From the cell containing the given text, extract its center point as [X, Y] coordinate. 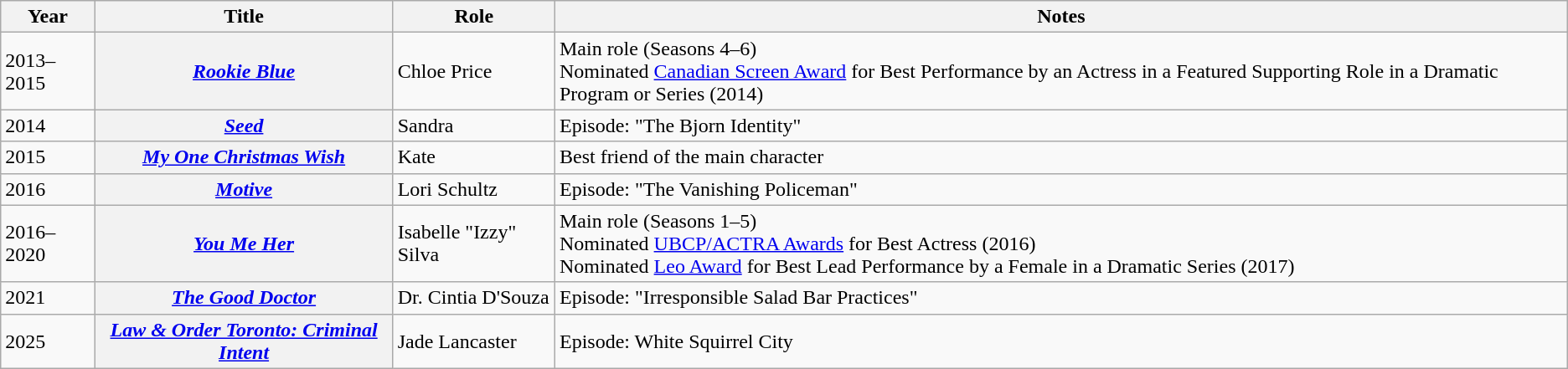
2015 [48, 157]
2016–2020 [48, 243]
2021 [48, 298]
Episode: White Squirrel City [1060, 341]
2016 [48, 189]
Year [48, 17]
Rookie Blue [244, 71]
Episode: "The Bjorn Identity" [1060, 126]
Law & Order Toronto: Criminal Intent [244, 341]
2025 [48, 341]
Motive [244, 189]
Role [474, 17]
2014 [48, 126]
You Me Her [244, 243]
My One Christmas Wish [244, 157]
Title [244, 17]
Lori Schultz [474, 189]
Isabelle "Izzy" Silva [474, 243]
Jade Lancaster [474, 341]
Best friend of the main character [1060, 157]
Chloe Price [474, 71]
2013–2015 [48, 71]
The Good Doctor [244, 298]
Kate [474, 157]
Seed [244, 126]
Dr. Cintia D'Souza [474, 298]
Episode: "Irresponsible Salad Bar Practices" [1060, 298]
Episode: "The Vanishing Policeman" [1060, 189]
Sandra [474, 126]
Notes [1060, 17]
